Locate the cell with the specified text and output its (X, Y) center coordinate. 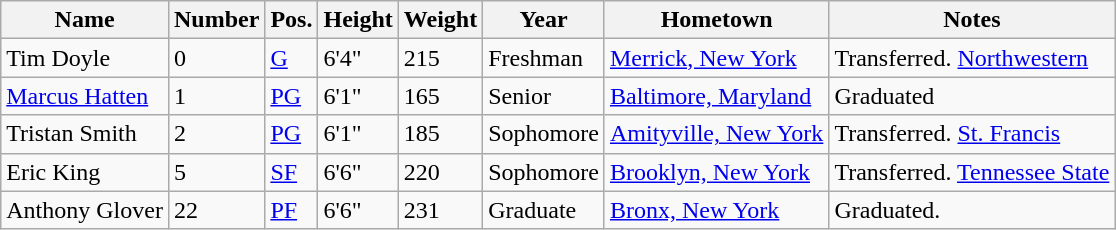
Notes (972, 20)
Name (85, 20)
Tristan Smith (85, 134)
Hometown (716, 20)
Eric King (85, 172)
22 (216, 210)
5 (216, 172)
Graduated (972, 96)
Bronx, New York (716, 210)
0 (216, 58)
231 (440, 210)
Marcus Hatten (85, 96)
Year (544, 20)
Transferred. St. Francis (972, 134)
Transferred. Tennessee State (972, 172)
Brooklyn, New York (716, 172)
Tim Doyle (85, 58)
2 (216, 134)
Amityville, New York (716, 134)
Height (358, 20)
Anthony Glover (85, 210)
Graduated. (972, 210)
SF (292, 172)
Graduate (544, 210)
185 (440, 134)
Freshman (544, 58)
Number (216, 20)
Pos. (292, 20)
215 (440, 58)
220 (440, 172)
Senior (544, 96)
1 (216, 96)
Baltimore, Maryland (716, 96)
Weight (440, 20)
G (292, 58)
6'4" (358, 58)
Merrick, New York (716, 58)
Transferred. Northwestern (972, 58)
PF (292, 210)
165 (440, 96)
